Return the [x, y] coordinate for the center point of the cell that contains the specified text.  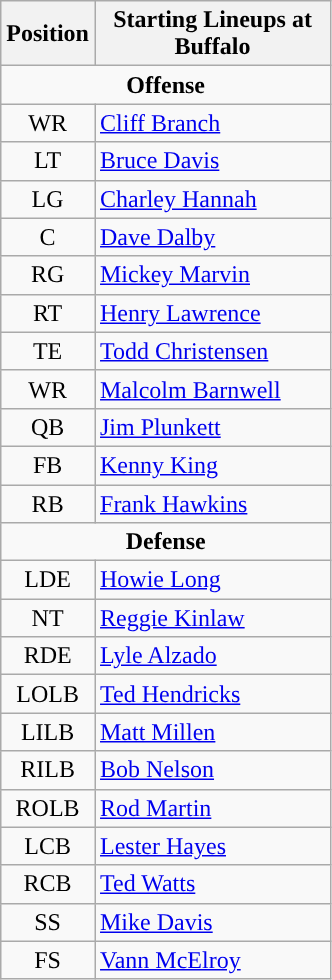
Jim Plunkett [212, 427]
Defense [166, 542]
Position [48, 34]
Henry Lawrence [212, 313]
RDE [48, 656]
NT [48, 618]
Vann McElroy [212, 960]
RB [48, 503]
QB [48, 427]
Cliff Branch [212, 123]
SS [48, 922]
Lester Hayes [212, 846]
LCB [48, 846]
FB [48, 465]
LT [48, 161]
Rod Martin [212, 808]
LILB [48, 732]
ROLB [48, 808]
Starting Lineups at Buffalo [212, 34]
RCB [48, 884]
Bob Nelson [212, 770]
LOLB [48, 694]
FS [48, 960]
Howie Long [212, 580]
Bruce Davis [212, 161]
RG [48, 275]
TE [48, 351]
Reggie Kinlaw [212, 618]
Matt Millen [212, 732]
Malcolm Barnwell [212, 389]
Charley Hannah [212, 199]
RT [48, 313]
LG [48, 199]
Kenny King [212, 465]
Dave Dalby [212, 237]
RILB [48, 770]
Offense [166, 85]
Mickey Marvin [212, 275]
Mike Davis [212, 922]
C [48, 237]
Lyle Alzado [212, 656]
Ted Watts [212, 884]
LDE [48, 580]
Ted Hendricks [212, 694]
Todd Christensen [212, 351]
Frank Hawkins [212, 503]
